Search for the cell housing the specified text and yield its (X, Y) center coordinate. 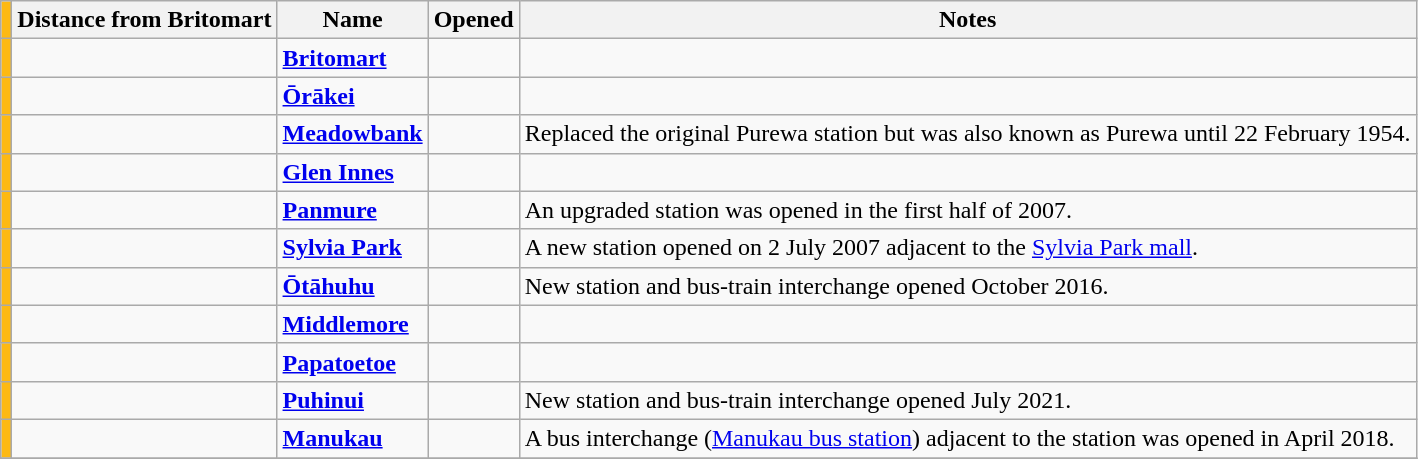
Name (352, 20)
Manukau (352, 438)
Ōrākei (352, 96)
Opened (474, 20)
Distance from Britomart (144, 20)
Puhinui (352, 400)
Sylvia Park (352, 248)
Papatoetoe (352, 362)
Meadowbank (352, 134)
Britomart (352, 58)
New station and bus-train interchange opened July 2021. (968, 400)
Glen Innes (352, 172)
Panmure (352, 210)
Middlemore (352, 324)
A bus interchange (Manukau bus station) adjacent to the station was opened in April 2018. (968, 438)
An upgraded station was opened in the first half of 2007. (968, 210)
A new station opened on 2 July 2007 adjacent to the Sylvia Park mall. (968, 248)
Replaced the original Purewa station but was also known as Purewa until 22 February 1954. (968, 134)
New station and bus-train interchange opened October 2016. (968, 286)
Ōtāhuhu (352, 286)
Notes (968, 20)
